Locate the cell with the specified text and output its [X, Y] center coordinate. 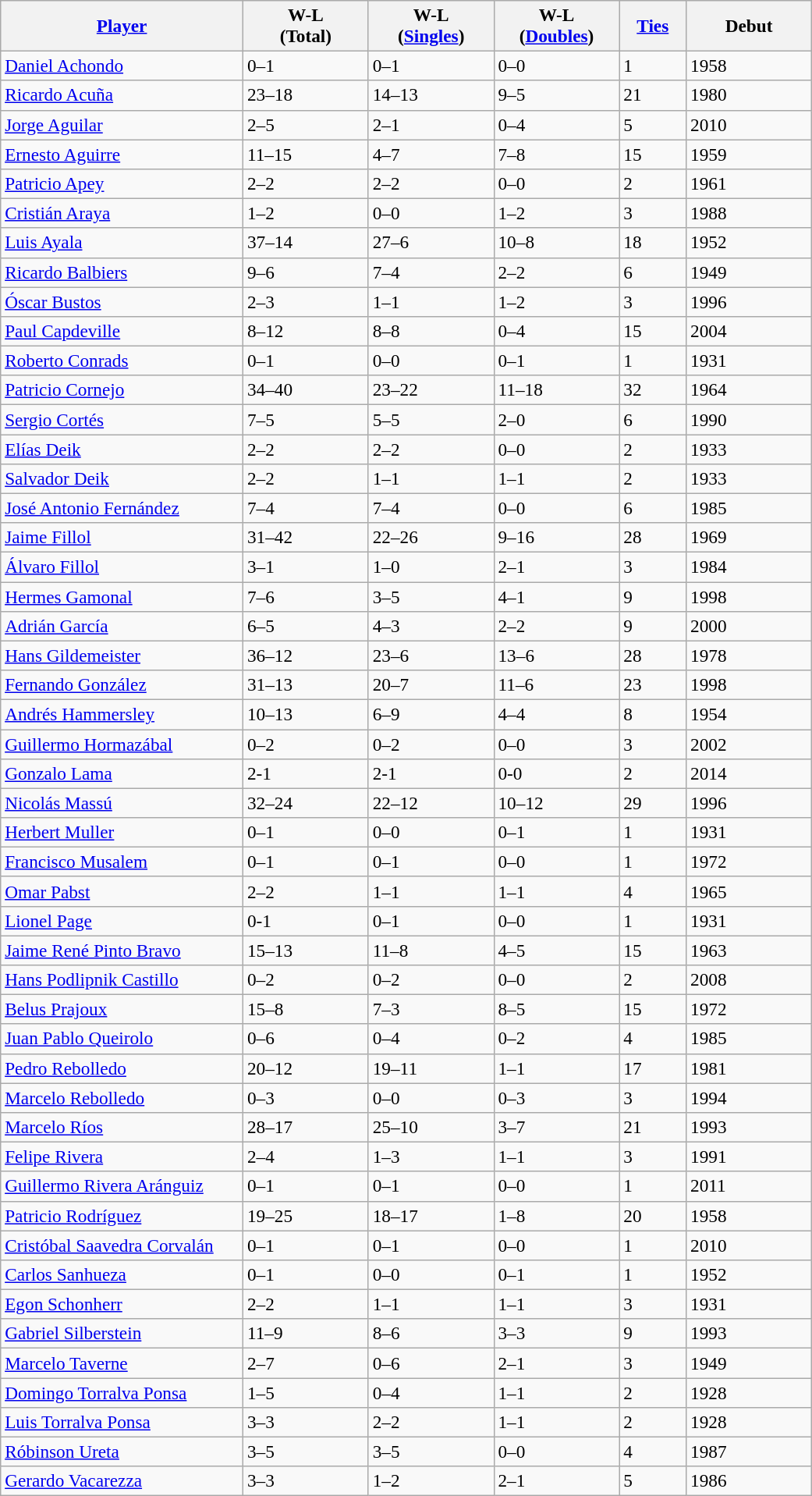
1964 [749, 390]
1988 [749, 213]
1954 [749, 714]
11–8 [431, 950]
0-1 [306, 921]
6–9 [431, 714]
2–0 [557, 419]
Ties [653, 25]
2011 [749, 1186]
Francisco Musalem [122, 862]
Paul Capdeville [122, 331]
11–6 [557, 684]
18–17 [431, 1216]
14–13 [431, 95]
2008 [749, 979]
Juan Pablo Queirolo [122, 1039]
13–6 [557, 656]
23 [653, 684]
32 [653, 390]
1961 [749, 183]
3–1 [306, 567]
Ricardo Acuña [122, 95]
Luis Torralva Ponsa [122, 1422]
17 [653, 1068]
Jaime Fillol [122, 538]
9–16 [557, 538]
1981 [749, 1068]
36–12 [306, 656]
34–40 [306, 390]
Cristián Araya [122, 213]
Hans Podlipnik Castillo [122, 979]
Patricio Cornejo [122, 390]
23–6 [431, 656]
2–4 [306, 1157]
Ernesto Aguirre [122, 154]
1–3 [431, 1157]
Daniel Achondo [122, 66]
Debut [749, 25]
23–18 [306, 95]
8 [653, 714]
Jorge Aguilar [122, 125]
Marcelo Ríos [122, 1127]
31–13 [306, 684]
Domingo Torralva Ponsa [122, 1392]
Hermes Gamonal [122, 596]
W-L(Total) [306, 25]
Lionel Page [122, 921]
8–5 [557, 1009]
4–7 [431, 154]
1987 [749, 1452]
10–13 [306, 714]
7–3 [431, 1009]
Salvador Deik [122, 478]
Roberto Conrads [122, 361]
2–7 [306, 1363]
Pedro Rebolledo [122, 1068]
Róbinson Ureta [122, 1452]
1994 [749, 1097]
José Antonio Fernández [122, 508]
Omar Pabst [122, 891]
4–5 [557, 950]
Marcelo Taverne [122, 1363]
Marcelo Rebolledo [122, 1097]
11–15 [306, 154]
2000 [749, 626]
1984 [749, 567]
20 [653, 1216]
Jaime René Pinto Bravo [122, 950]
32–24 [306, 803]
Hans Gildemeister [122, 656]
Egon Schonherr [122, 1304]
2014 [749, 773]
2–3 [306, 301]
19–11 [431, 1068]
22–12 [431, 803]
0-0 [557, 773]
Elías Deik [122, 449]
8–8 [431, 331]
31–42 [306, 538]
Nicolás Massú [122, 803]
Ricardo Balbiers [122, 272]
20–12 [306, 1068]
1986 [749, 1481]
Patricio Apey [122, 183]
7–6 [306, 596]
W-L(Singles) [431, 25]
Felipe Rivera [122, 1157]
22–26 [431, 538]
37–14 [306, 243]
8–12 [306, 331]
29 [653, 803]
2004 [749, 331]
1–8 [557, 1216]
7–8 [557, 154]
Álvaro Fillol [122, 567]
28–17 [306, 1127]
11–9 [306, 1334]
4–3 [431, 626]
27–6 [431, 243]
19–25 [306, 1216]
2002 [749, 744]
3–7 [557, 1127]
Sergio Cortés [122, 419]
Andrés Hammersley [122, 714]
1980 [749, 95]
18 [653, 243]
1965 [749, 891]
Luis Ayala [122, 243]
6–5 [306, 626]
9–6 [306, 272]
10–8 [557, 243]
15–13 [306, 950]
10–12 [557, 803]
9–5 [557, 95]
Óscar Bustos [122, 301]
Gonzalo Lama [122, 773]
1991 [749, 1157]
Gerardo Vacarezza [122, 1481]
1963 [749, 950]
Guillermo Rivera Aránguiz [122, 1186]
Guillermo Hormazábal [122, 744]
Belus Prajoux [122, 1009]
1990 [749, 419]
Cristóbal Saavedra Corvalán [122, 1245]
4–4 [557, 714]
Gabriel Silberstein [122, 1334]
8–6 [431, 1334]
Fernando González [122, 684]
1–5 [306, 1392]
1959 [749, 154]
1978 [749, 656]
20–7 [431, 684]
1–0 [431, 567]
5–5 [431, 419]
Adrián García [122, 626]
2–5 [306, 125]
15–8 [306, 1009]
Carlos Sanhueza [122, 1274]
25–10 [431, 1127]
4–1 [557, 596]
Patricio Rodríguez [122, 1216]
Herbert Muller [122, 832]
1969 [749, 538]
11–18 [557, 390]
W-L(Doubles) [557, 25]
23–22 [431, 390]
7–5 [306, 419]
Player [122, 25]
